Capture the cell that displays the provided text and extract its (x, y) central coordinate. 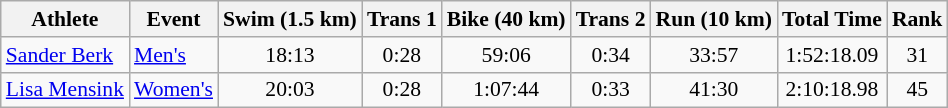
59:06 (506, 55)
Event (174, 19)
1:07:44 (506, 90)
31 (918, 55)
45 (918, 90)
Rank (918, 19)
Women's (174, 90)
33:57 (714, 55)
2:10:18.98 (832, 90)
Run (10 km) (714, 19)
Athlete (65, 19)
Bike (40 km) (506, 19)
Trans 1 (402, 19)
Men's (174, 55)
Swim (1.5 km) (290, 19)
Sander Berk (65, 55)
18:13 (290, 55)
0:33 (611, 90)
0:34 (611, 55)
Trans 2 (611, 19)
20:03 (290, 90)
1:52:18.09 (832, 55)
Lisa Mensink (65, 90)
41:30 (714, 90)
Total Time (832, 19)
